Return the (x, y) coordinate for the center point of the cell that contains the specified text.  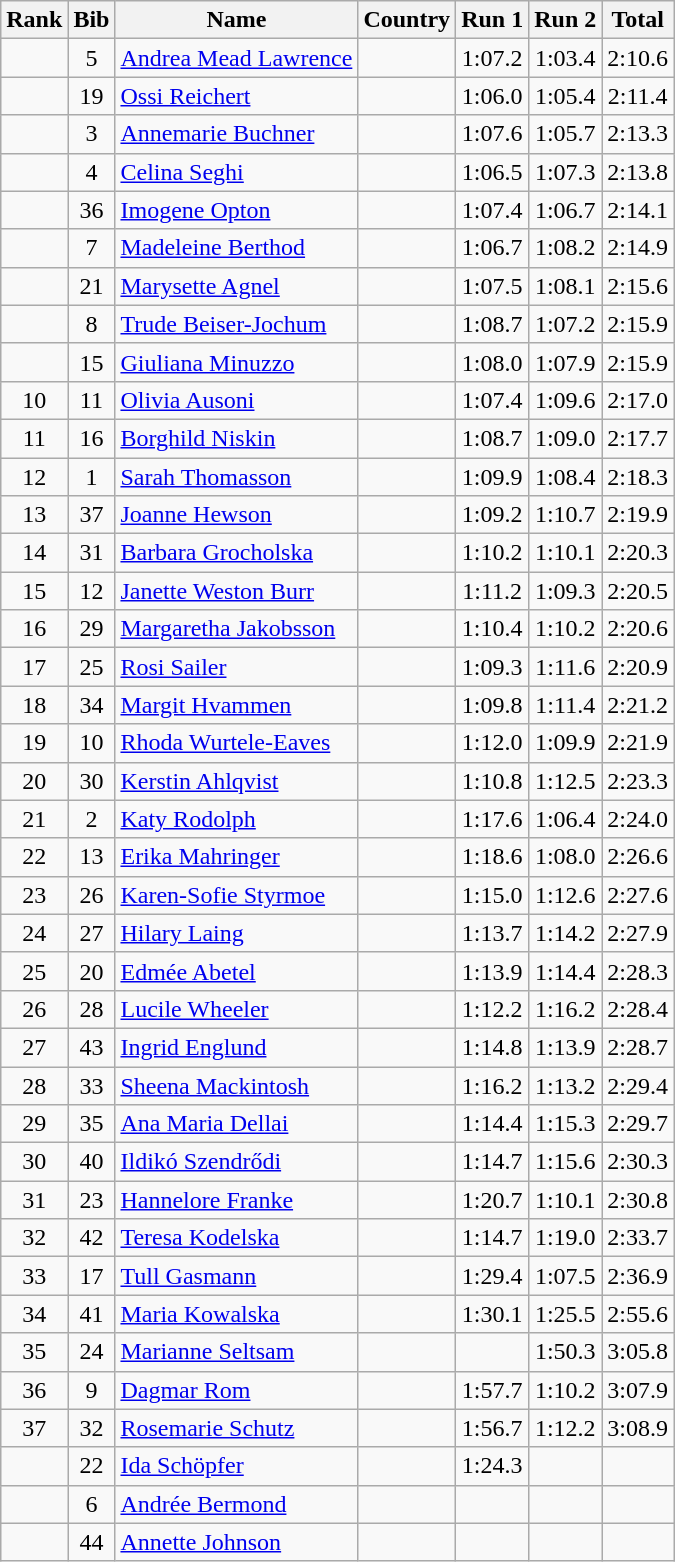
Rank (34, 20)
1:12.6 (566, 895)
2:26.6 (638, 857)
Karen-Sofie Styrmoe (236, 895)
1:15.3 (566, 1124)
2:28.3 (638, 971)
1:09.6 (566, 400)
2:55.6 (638, 1314)
2:18.3 (638, 477)
Marysette Agnel (236, 286)
1:50.3 (566, 1352)
Joanne Hewson (236, 515)
1:20.7 (492, 1200)
14 (34, 553)
2:33.7 (638, 1238)
Kerstin Ahlqvist (236, 781)
Hilary Laing (236, 933)
Run 2 (566, 20)
Imogene Opton (236, 210)
1:17.6 (492, 819)
1:06.4 (566, 819)
2:27.6 (638, 895)
2:30.8 (638, 1200)
3:08.9 (638, 1428)
1:15.6 (566, 1162)
1:11.2 (492, 591)
Tull Gasmann (236, 1276)
3:07.9 (638, 1390)
Edmée Abetel (236, 971)
Country (407, 20)
1:09.0 (566, 438)
2:15.6 (638, 286)
8 (92, 324)
1:07.3 (566, 172)
2:23.3 (638, 781)
Trude Beiser-Jochum (236, 324)
Giuliana Minuzzo (236, 362)
2 (92, 819)
1:06.0 (492, 96)
Janette Weston Burr (236, 591)
2:20.9 (638, 667)
Name (236, 20)
44 (92, 1542)
Ingrid Englund (236, 1047)
Andrée Bermond (236, 1504)
2:29.7 (638, 1124)
9 (92, 1390)
Annette Johnson (236, 1542)
2:29.4 (638, 1085)
1:15.0 (492, 895)
1:24.3 (492, 1466)
Sarah Thomasson (236, 477)
Madeleine Berthod (236, 248)
Annemarie Buchner (236, 134)
1:05.7 (566, 134)
2:13.3 (638, 134)
1:08.2 (566, 248)
1:07.9 (566, 362)
1 (92, 477)
1:08.1 (566, 286)
1:25.5 (566, 1314)
41 (92, 1314)
Teresa Kodelska (236, 1238)
Marianne Seltsam (236, 1352)
1:30.1 (492, 1314)
Andrea Mead Lawrence (236, 58)
Sheena Mackintosh (236, 1085)
1:29.4 (492, 1276)
3:05.8 (638, 1352)
Rhoda Wurtele-Eaves (236, 743)
Margaretha Jakobsson (236, 629)
Lucile Wheeler (236, 1009)
Bib (92, 20)
1:14.8 (492, 1047)
1:13.2 (566, 1085)
2:17.7 (638, 438)
1:10.4 (492, 629)
2:24.0 (638, 819)
2:20.6 (638, 629)
2:28.4 (638, 1009)
Barbara Grocholska (236, 553)
Hannelore Franke (236, 1200)
2:28.7 (638, 1047)
3 (92, 134)
42 (92, 1238)
1:09.2 (492, 515)
Ildikó Szendrődi (236, 1162)
1:12.5 (566, 781)
1:05.4 (566, 96)
2:10.6 (638, 58)
Dagmar Rom (236, 1390)
2:20.3 (638, 553)
1:14.2 (566, 933)
1:18.6 (492, 857)
Erika Mahringer (236, 857)
2:27.9 (638, 933)
Celina Seghi (236, 172)
1:56.7 (492, 1428)
43 (92, 1047)
7 (92, 248)
2:17.0 (638, 400)
2:14.9 (638, 248)
2:13.8 (638, 172)
2:14.1 (638, 210)
2:19.9 (638, 515)
2:11.4 (638, 96)
2:20.5 (638, 591)
1:12.0 (492, 743)
1:03.4 (566, 58)
Borghild Niskin (236, 438)
1:09.8 (492, 705)
6 (92, 1504)
1:06.5 (492, 172)
1:07.6 (492, 134)
Katy Rodolph (236, 819)
4 (92, 172)
1:10.7 (566, 515)
Run 1 (492, 20)
1:57.7 (492, 1390)
Rosemarie Schutz (236, 1428)
2:30.3 (638, 1162)
18 (34, 705)
Ida Schöpfer (236, 1466)
1:11.4 (566, 705)
Rosi Sailer (236, 667)
2:21.9 (638, 743)
2:36.9 (638, 1276)
1:08.4 (566, 477)
Total (638, 20)
Ana Maria Dellai (236, 1124)
5 (92, 58)
Olivia Ausoni (236, 400)
Maria Kowalska (236, 1314)
Margit Hvammen (236, 705)
1:13.7 (492, 933)
1:11.6 (566, 667)
1:19.0 (566, 1238)
Ossi Reichert (236, 96)
1:10.8 (492, 781)
2:21.2 (638, 705)
40 (92, 1162)
